Capture the cell that displays the provided text and extract its [x, y] central coordinate. 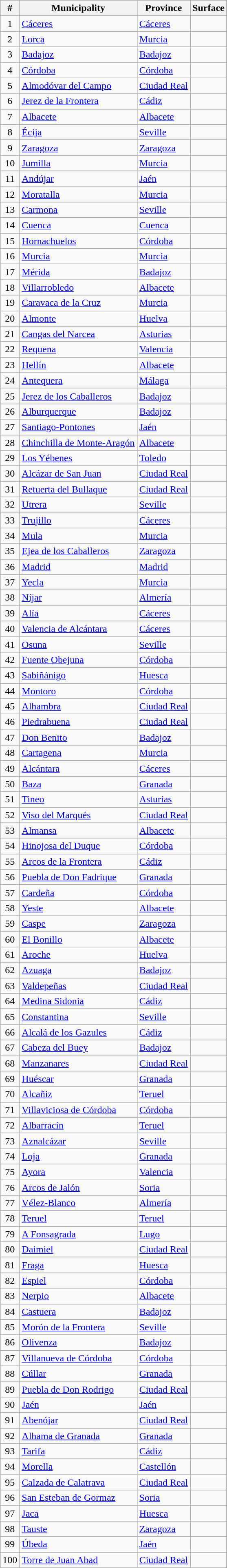
22 [10, 349]
17 [10, 272]
Alcázar de San Juan [78, 474]
97 [10, 1513]
4 [10, 70]
20 [10, 318]
Jaca [78, 1513]
Nerpio [78, 1296]
90 [10, 1405]
50 [10, 784]
Valencia de Alcántara [78, 629]
Utrera [78, 505]
81 [10, 1265]
Alcalá de los Gazules [78, 1032]
Medina Sidonia [78, 1001]
77 [10, 1203]
39 [10, 613]
3 [10, 55]
21 [10, 334]
Los Yébenes [78, 458]
Almodóvar del Campo [78, 86]
45 [10, 707]
68 [10, 1063]
Don Benito [78, 738]
Municipality [78, 8]
Villanueva de Córdoba [78, 1358]
9 [10, 148]
52 [10, 815]
Almonte [78, 318]
Caspe [78, 923]
Valdepeñas [78, 986]
Retuerta del Bullaque [78, 489]
44 [10, 691]
30 [10, 474]
Torre de Juan Abad [78, 1560]
40 [10, 629]
Caravaca de la Cruz [78, 303]
Surface [209, 8]
Ejea de los Caballeros [78, 551]
16 [10, 256]
25 [10, 396]
19 [10, 303]
Tineo [78, 799]
63 [10, 986]
Mérida [78, 272]
24 [10, 380]
66 [10, 1032]
Villaviciosa de Córdoba [78, 1110]
98 [10, 1529]
74 [10, 1156]
35 [10, 551]
Cúllar [78, 1374]
15 [10, 241]
76 [10, 1188]
48 [10, 753]
75 [10, 1172]
Espiel [78, 1281]
41 [10, 644]
46 [10, 722]
79 [10, 1234]
95 [10, 1482]
23 [10, 365]
Montoro [78, 691]
Loja [78, 1156]
49 [10, 769]
78 [10, 1219]
Constantina [78, 1017]
Úbeda [78, 1544]
Andújar [78, 179]
34 [10, 536]
Baza [78, 784]
Almansa [78, 830]
Antequera [78, 380]
60 [10, 939]
Moratalla [78, 194]
# [10, 8]
62 [10, 970]
Daimiel [78, 1250]
69 [10, 1079]
70 [10, 1094]
56 [10, 877]
Toledo [163, 458]
Aznalcázar [78, 1141]
Hellín [78, 365]
Carmona [78, 210]
87 [10, 1358]
91 [10, 1420]
96 [10, 1498]
10 [10, 163]
13 [10, 210]
Vélez-Blanco [78, 1203]
33 [10, 520]
8 [10, 132]
58 [10, 908]
Piedrabuena [78, 722]
Jerez de los Caballeros [78, 396]
Alburquerque [78, 411]
Castuera [78, 1312]
6 [10, 101]
67 [10, 1048]
5 [10, 86]
Ayora [78, 1172]
2 [10, 39]
83 [10, 1296]
A Fonsagrada [78, 1234]
73 [10, 1141]
89 [10, 1389]
7 [10, 117]
Tarifa [78, 1451]
1 [10, 24]
84 [10, 1312]
Níjar [78, 598]
32 [10, 505]
80 [10, 1250]
12 [10, 194]
Puebla de Don Rodrigo [78, 1389]
Manzanares [78, 1063]
11 [10, 179]
53 [10, 830]
Lorca [78, 39]
57 [10, 892]
Cangas del Narcea [78, 334]
Albarracín [78, 1125]
42 [10, 660]
Hinojosa del Duque [78, 846]
59 [10, 923]
94 [10, 1467]
47 [10, 738]
Alhama de Granada [78, 1435]
Puebla de Don Fadrique [78, 877]
Yeste [78, 908]
92 [10, 1435]
72 [10, 1125]
Yecla [78, 582]
82 [10, 1281]
37 [10, 582]
Málaga [163, 380]
85 [10, 1327]
Alhambra [78, 707]
51 [10, 799]
Calzada de Calatrava [78, 1482]
14 [10, 225]
28 [10, 442]
36 [10, 567]
Province [163, 8]
Lugo [163, 1234]
Alcántara [78, 769]
64 [10, 1001]
El Bonillo [78, 939]
Arcos de Jalón [78, 1188]
Huéscar [78, 1079]
Aroche [78, 955]
Abenójar [78, 1420]
71 [10, 1110]
88 [10, 1374]
Villarrobledo [78, 287]
31 [10, 489]
Arcos de la Frontera [78, 861]
Alcañiz [78, 1094]
Cabeza del Buey [78, 1048]
Tauste [78, 1529]
Azuaga [78, 970]
65 [10, 1017]
Cartagena [78, 753]
Jumilla [78, 163]
18 [10, 287]
Osuna [78, 644]
Écija [78, 132]
Santiago-Pontones [78, 427]
Cardeña [78, 892]
93 [10, 1451]
Chinchilla de Monte-Aragón [78, 442]
38 [10, 598]
Fuente Obejuna [78, 660]
Morón de la Frontera [78, 1327]
San Esteban de Gormaz [78, 1498]
26 [10, 411]
Morella [78, 1467]
61 [10, 955]
54 [10, 846]
29 [10, 458]
Viso del Marqués [78, 815]
86 [10, 1343]
Hornachuelos [78, 241]
Trujillo [78, 520]
55 [10, 861]
Olivenza [78, 1343]
99 [10, 1544]
Jerez de la Frontera [78, 101]
43 [10, 675]
Castellón [163, 1467]
Fraga [78, 1265]
Requena [78, 349]
Sabiñánigo [78, 675]
Mula [78, 536]
100 [10, 1560]
27 [10, 427]
Alía [78, 613]
